Identify which cell holds the provided text, then report its [X, Y] central coordinate. 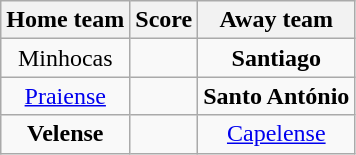
Santiago [276, 58]
Capelense [276, 134]
Home team [66, 20]
Minhocas [66, 58]
Score [164, 20]
Away team [276, 20]
Santo António [276, 96]
Velense [66, 134]
Praiense [66, 96]
